Detect which cell encompasses the target text, then output its [x, y] center coordinate. 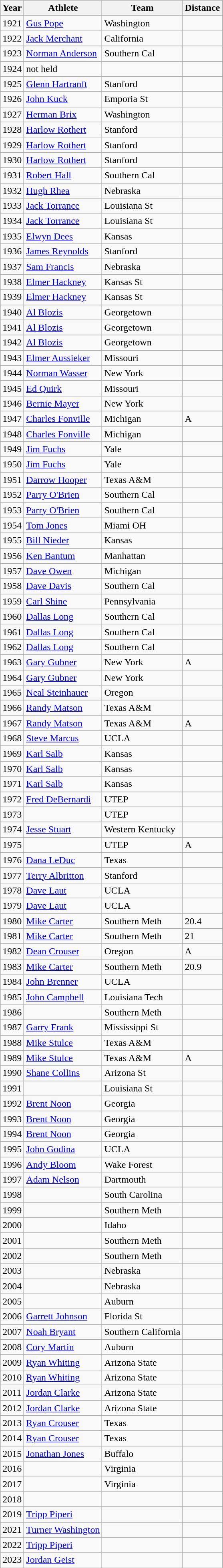
John Godina [63, 1149]
1924 [12, 69]
1970 [12, 769]
1926 [12, 99]
1998 [12, 1195]
Manhattan [143, 556]
1930 [12, 160]
2002 [12, 1256]
Darrow Hooper [63, 480]
Herman Brix [63, 114]
1964 [12, 678]
2001 [12, 1241]
Jesse Stuart [63, 830]
1963 [12, 662]
1968 [12, 738]
1944 [12, 373]
1958 [12, 586]
2016 [12, 1469]
1985 [12, 997]
Buffalo [143, 1454]
21 [203, 936]
1991 [12, 1088]
2011 [12, 1392]
1937 [12, 267]
Elmer Aussieker [63, 358]
1990 [12, 1073]
1935 [12, 236]
2000 [12, 1225]
1977 [12, 875]
Miami OH [143, 525]
Cory Martin [63, 1347]
2015 [12, 1454]
1972 [12, 799]
Sam Francis [63, 267]
John Kuck [63, 99]
2018 [12, 1499]
Andy Bloom [63, 1165]
1987 [12, 1027]
2009 [12, 1362]
Fred DeBernardi [63, 799]
1978 [12, 890]
not held [63, 69]
Turner Washington [63, 1530]
1976 [12, 860]
1986 [12, 1012]
Carl Shine [63, 601]
Southern California [143, 1332]
Jordan Geist [63, 1560]
1993 [12, 1119]
Neal Steinhauer [63, 693]
1961 [12, 632]
1933 [12, 206]
2023 [12, 1560]
Mississippi St [143, 1027]
1962 [12, 647]
James Reynolds [63, 251]
1941 [12, 327]
2010 [12, 1377]
1922 [12, 38]
1980 [12, 921]
1959 [12, 601]
1966 [12, 708]
1965 [12, 693]
1928 [12, 130]
2004 [12, 1286]
1999 [12, 1210]
South Carolina [143, 1195]
Ken Bantum [63, 556]
1947 [12, 419]
1953 [12, 510]
1988 [12, 1043]
Emporia St [143, 99]
1982 [12, 952]
Year [12, 8]
1936 [12, 251]
1927 [12, 114]
1992 [12, 1103]
Western Kentucky [143, 830]
1934 [12, 221]
Arizona St [143, 1073]
1921 [12, 23]
Hugh Rhea [63, 191]
1960 [12, 616]
1945 [12, 388]
1948 [12, 434]
2013 [12, 1423]
1925 [12, 84]
2019 [12, 1514]
1984 [12, 982]
2008 [12, 1347]
2003 [12, 1271]
Gus Pope [63, 23]
1931 [12, 175]
1956 [12, 556]
Florida St [143, 1317]
Jonathan Jones [63, 1454]
Noah Bryant [63, 1332]
1981 [12, 936]
Wake Forest [143, 1165]
1952 [12, 495]
Athlete [63, 8]
2014 [12, 1438]
2007 [12, 1332]
2022 [12, 1545]
1949 [12, 449]
John Campbell [63, 997]
2021 [12, 1530]
1971 [12, 784]
Dave Owen [63, 571]
1923 [12, 54]
Ed Quirk [63, 388]
Dartmouth [143, 1180]
Adam Nelson [63, 1180]
1994 [12, 1134]
1957 [12, 571]
1969 [12, 754]
Garrett Johnson [63, 1317]
1983 [12, 967]
2017 [12, 1484]
Bernie Mayer [63, 403]
1939 [12, 297]
1938 [12, 282]
1979 [12, 906]
Dave Davis [63, 586]
Idaho [143, 1225]
1996 [12, 1165]
1967 [12, 723]
Steve Marcus [63, 738]
1940 [12, 312]
1973 [12, 814]
Jack Merchant [63, 38]
1975 [12, 845]
1929 [12, 145]
Distance [203, 8]
Norman Wasser [63, 373]
2005 [12, 1301]
Garry Frank [63, 1027]
Glenn Hartranft [63, 84]
20.4 [203, 921]
Elwyn Dees [63, 236]
Dana LeDuc [63, 860]
Shane Collins [63, 1073]
Louisiana Tech [143, 997]
Bill Nieder [63, 541]
Dean Crouser [63, 952]
1946 [12, 403]
1955 [12, 541]
Terry Albritton [63, 875]
1932 [12, 191]
California [143, 38]
Pennsylvania [143, 601]
John Brenner [63, 982]
1943 [12, 358]
20.9 [203, 967]
1989 [12, 1058]
1974 [12, 830]
2006 [12, 1317]
1995 [12, 1149]
Tom Jones [63, 525]
Team [143, 8]
2012 [12, 1408]
1951 [12, 480]
1942 [12, 343]
1997 [12, 1180]
Norman Anderson [63, 54]
1954 [12, 525]
Robert Hall [63, 175]
1950 [12, 465]
